Detect which cell encompasses the target text, then output its (x, y) center coordinate. 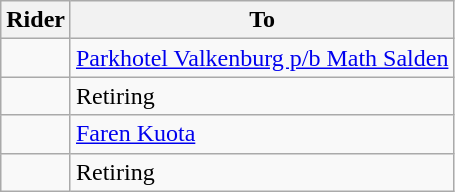
Faren Kuota (262, 134)
To (262, 20)
Parkhotel Valkenburg p/b Math Salden (262, 58)
Rider (36, 20)
